Provide the [x, y] coordinate of the cell's center where the given text is located.  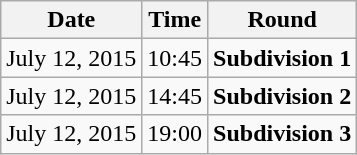
Time [175, 20]
Subdivision 3 [282, 134]
10:45 [175, 58]
19:00 [175, 134]
Subdivision 2 [282, 96]
14:45 [175, 96]
Subdivision 1 [282, 58]
Round [282, 20]
Date [72, 20]
